Search for the cell housing the specified text and yield its [x, y] center coordinate. 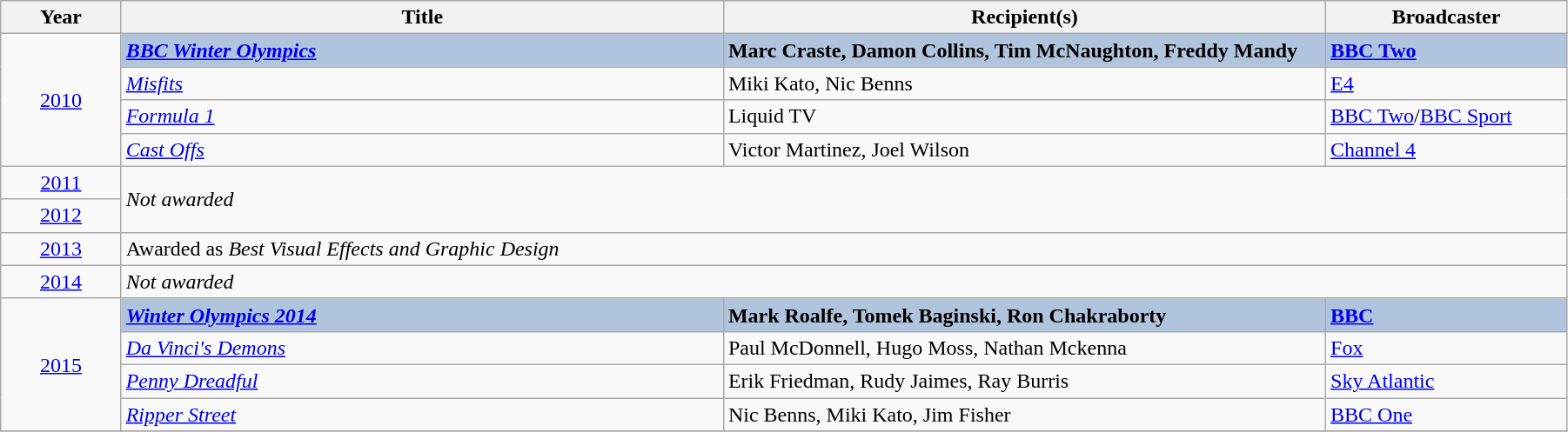
2014 [61, 282]
Sky Atlantic [1446, 381]
Miki Kato, Nic Benns [1024, 83]
Erik Friedman, Rudy Jaimes, Ray Burris [1024, 381]
E4 [1446, 83]
BBC One [1446, 415]
Formula 1 [422, 116]
Year [61, 17]
Marc Craste, Damon Collins, Tim McNaughton, Freddy Mandy [1024, 50]
Cast Offs [422, 150]
Mark Roalfe, Tomek Baginski, Ron Chakraborty [1024, 315]
Broadcaster [1446, 17]
2013 [61, 249]
2015 [61, 364]
Da Vinci's Demons [422, 348]
Title [422, 17]
Nic Benns, Miki Kato, Jim Fisher [1024, 415]
Winter Olympics 2014 [422, 315]
2010 [61, 100]
BBC Two [1446, 50]
Ripper Street [422, 415]
BBC Winter Olympics [422, 50]
Fox [1446, 348]
BBC [1446, 315]
2011 [61, 183]
Liquid TV [1024, 116]
Victor Martinez, Joel Wilson [1024, 150]
Awarded as Best Visual Effects and Graphic Design [844, 249]
Misfits [422, 83]
2012 [61, 216]
Penny Dreadful [422, 381]
Recipient(s) [1024, 17]
BBC Two/BBC Sport [1446, 116]
Channel 4 [1446, 150]
Paul McDonnell, Hugo Moss, Nathan Mckenna [1024, 348]
